Find where the given text appears and provide that cell's center as (X, Y) coordinate. 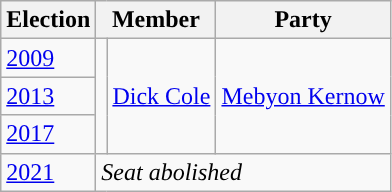
Mebyon Kernow (303, 96)
2013 (48, 96)
Member (156, 20)
2021 (48, 172)
2017 (48, 134)
Dick Cole (162, 96)
Seat abolished (243, 172)
Party (303, 20)
Election (48, 20)
2009 (48, 58)
